Determine the [X, Y] coordinate at the center of the cell enclosing the given text.  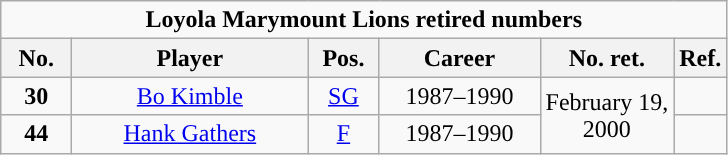
Loyola Marymount Lions retired numbers [364, 20]
No. [36, 58]
Player [190, 58]
30 [36, 96]
Hank Gathers [190, 134]
February 19, 2000 [607, 115]
SG [344, 96]
Career [460, 58]
F [344, 134]
44 [36, 134]
No. ret. [607, 58]
Pos. [344, 58]
Bo Kimble [190, 96]
Ref. [700, 58]
